Detect which cell encompasses the target text, then output its [x, y] center coordinate. 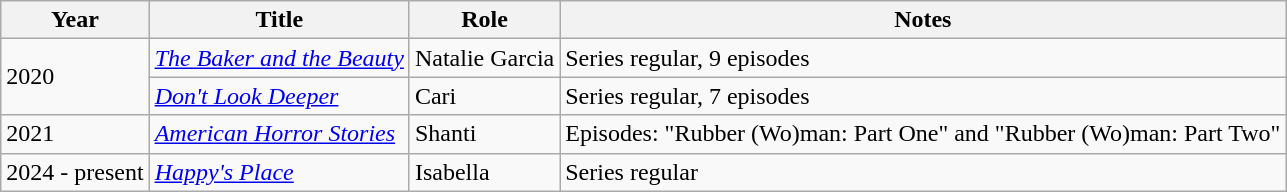
Title [279, 20]
Shanti [484, 134]
Series regular [923, 172]
Role [484, 20]
Natalie Garcia [484, 58]
Isabella [484, 172]
Year [75, 20]
Notes [923, 20]
Cari [484, 96]
Happy's Place [279, 172]
Series regular, 9 episodes [923, 58]
Don't Look Deeper [279, 96]
American Horror Stories [279, 134]
2020 [75, 77]
2021 [75, 134]
The Baker and the Beauty [279, 58]
2024 - present [75, 172]
Series regular, 7 episodes [923, 96]
Episodes: "Rubber (Wo)man: Part One" and "Rubber (Wo)man: Part Two" [923, 134]
